Extract the [X, Y] coordinate from the center of the cell holding the provided text.  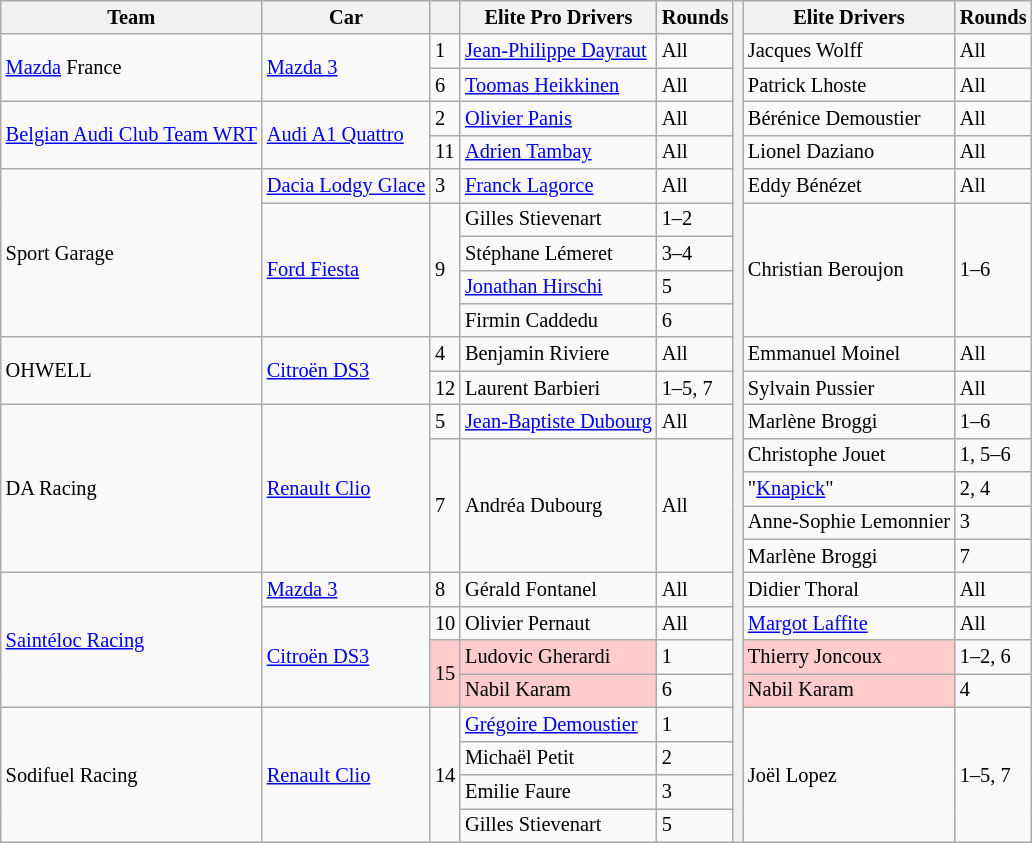
Lionel Daziano [849, 152]
Saintéloc Racing [132, 640]
Olivier Pernaut [558, 623]
"Knapick" [849, 489]
Bérénice Demoustier [849, 118]
Didier Thoral [849, 589]
Franck Lagorce [558, 186]
9 [445, 270]
Audi A1 Quattro [346, 134]
Adrien Tambay [558, 152]
Car [346, 17]
Sylvain Pussier [849, 388]
Anne-Sophie Lemonnier [849, 522]
Olivier Panis [558, 118]
Elite Drivers [849, 17]
10 [445, 623]
Eddy Bénézet [849, 186]
Emmanuel Moinel [849, 354]
Benjamin Riviere [558, 354]
Jean-Philippe Dayraut [558, 51]
2, 4 [994, 489]
Jonathan Hirschi [558, 287]
Christophe Jouet [849, 455]
12 [445, 388]
Grégoire Demoustier [558, 724]
Jacques Wolff [849, 51]
Stéphane Lémeret [558, 253]
3–4 [696, 253]
Belgian Audi Club Team WRT [132, 134]
Patrick Lhoste [849, 85]
Team [132, 17]
Jean-Baptiste Dubourg [558, 421]
1–2, 6 [994, 657]
Gérald Fontanel [558, 589]
8 [445, 589]
Mazda France [132, 68]
Andréa Dubourg [558, 506]
15 [445, 674]
Firmin Caddedu [558, 320]
Toomas Heikkinen [558, 85]
Joël Lopez [849, 774]
Emilie Faure [558, 791]
OHWELL [132, 370]
Thierry Joncoux [849, 657]
Elite Pro Drivers [558, 17]
Sodifuel Racing [132, 774]
14 [445, 774]
Laurent Barbieri [558, 388]
1, 5–6 [994, 455]
Christian Beroujon [849, 270]
11 [445, 152]
Margot Laffite [849, 623]
Dacia Lodgy Glace [346, 186]
Ludovic Gherardi [558, 657]
Michaël Petit [558, 758]
Ford Fiesta [346, 270]
Sport Garage [132, 253]
1–2 [696, 219]
DA Racing [132, 488]
